Scan for the cell matching the given text and deliver its [X, Y] coordinate at center. 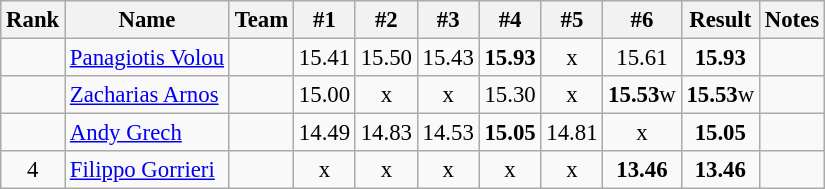
#6 [642, 20]
Andy Grech [148, 133]
15.00 [325, 95]
Rank [33, 20]
#3 [448, 20]
15.30 [510, 95]
#4 [510, 20]
14.81 [572, 133]
15.43 [448, 58]
#1 [325, 20]
#2 [386, 20]
Team [261, 20]
Notes [792, 20]
15.50 [386, 58]
15.41 [325, 58]
Filippo Gorrieri [148, 170]
Panagiotis Volou [148, 58]
15.61 [642, 58]
14.49 [325, 133]
Zacharias Arnos [148, 95]
#5 [572, 20]
4 [33, 170]
Name [148, 20]
Result [720, 20]
14.83 [386, 133]
14.53 [448, 133]
